Locate the cell with the specified text and output its (X, Y) center coordinate. 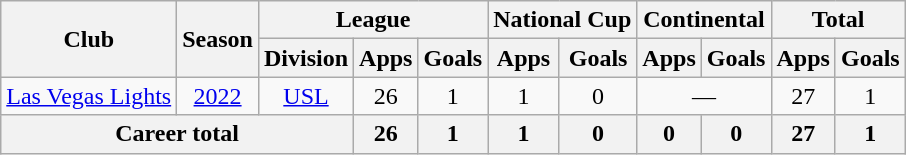
National Cup (562, 20)
Division (306, 58)
Career total (178, 134)
— (704, 96)
Season (218, 39)
USL (306, 96)
Total (838, 20)
2022 (218, 96)
Las Vegas Lights (89, 96)
League (372, 20)
Continental (704, 20)
Club (89, 39)
